Extract the [x, y] coordinate from the center of the cell holding the provided text.  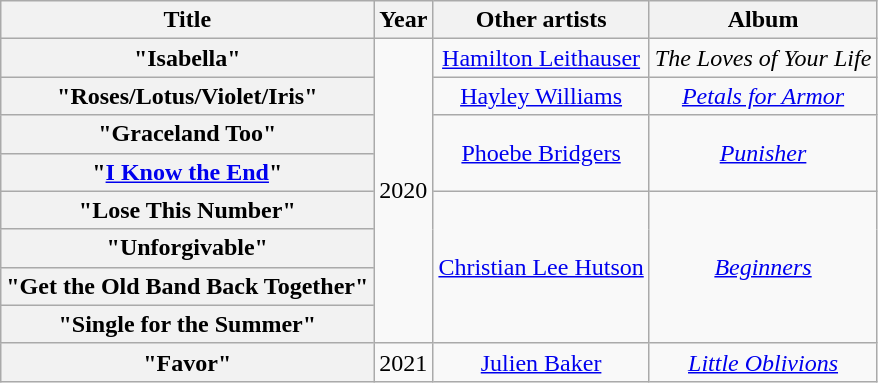
Other artists [541, 20]
"Lose This Number" [188, 210]
Christian Lee Hutson [541, 267]
Title [188, 20]
Punisher [763, 153]
"Single for the Summer" [188, 324]
"Isabella" [188, 58]
Hamilton Leithauser [541, 58]
2021 [404, 362]
The Loves of Your Life [763, 58]
Petals for Armor [763, 96]
Julien Baker [541, 362]
Year [404, 20]
"Roses/Lotus/Violet/Iris" [188, 96]
Album [763, 20]
Beginners [763, 267]
"Unforgivable" [188, 248]
Hayley Williams [541, 96]
"Graceland Too" [188, 134]
"Favor" [188, 362]
Little Oblivions [763, 362]
2020 [404, 191]
Phoebe Bridgers [541, 153]
"I Know the End" [188, 172]
"Get the Old Band Back Together" [188, 286]
